Provide the (x, y) coordinate of the cell's center where the given text is located.  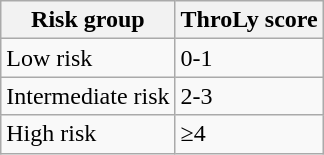
Risk group (88, 20)
0-1 (249, 58)
High risk (88, 134)
Intermediate risk (88, 96)
≥4 (249, 134)
Low risk (88, 58)
ThroLy score (249, 20)
2-3 (249, 96)
